Search for the cell housing the specified text and yield its (X, Y) center coordinate. 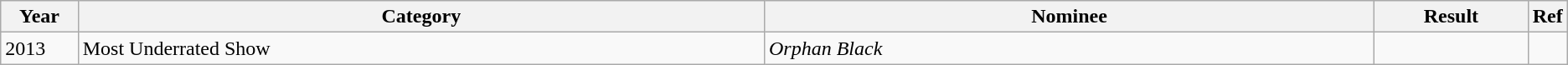
Nominee (1069, 17)
Most Underrated Show (420, 48)
Result (1452, 17)
Orphan Black (1069, 48)
2013 (39, 48)
Year (39, 17)
Ref (1548, 17)
Category (420, 17)
